Find where the given text appears and provide that cell's center as (x, y) coordinate. 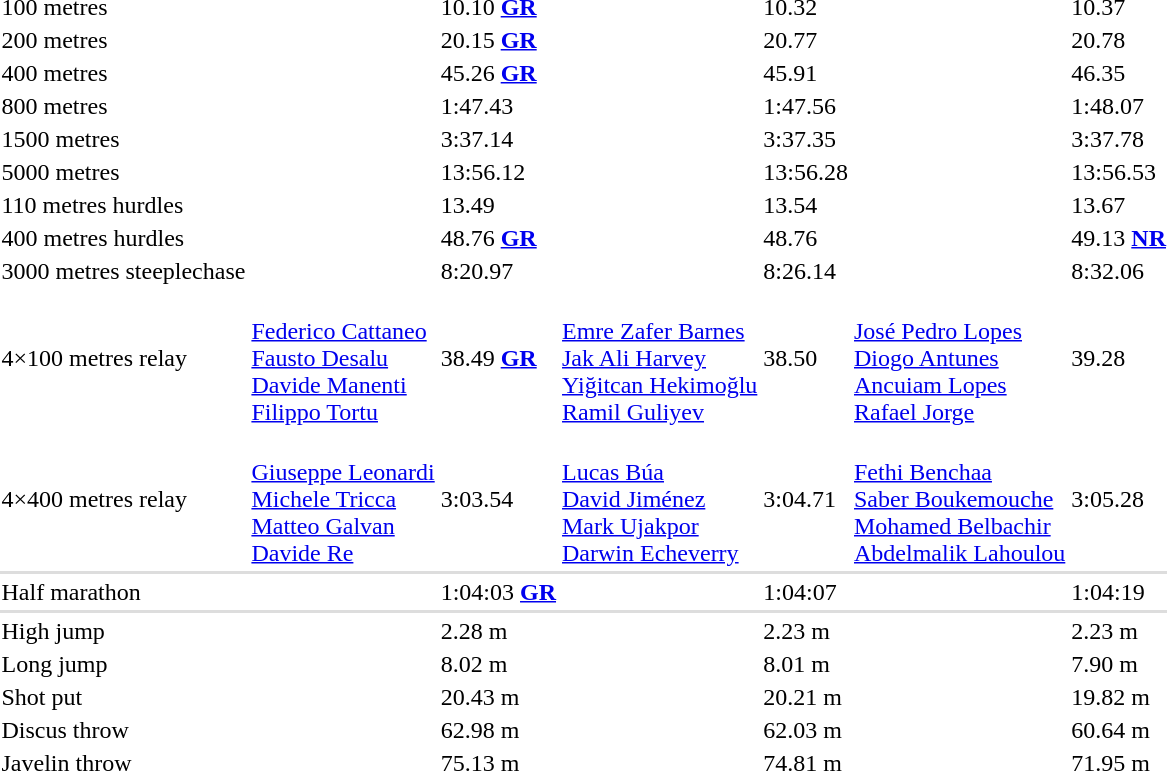
Federico CattaneoFausto DesaluDavide ManentiFilippo Tortu (343, 358)
1:47.43 (498, 106)
13.54 (806, 205)
4×400 metres relay (124, 499)
38.50 (806, 358)
8.02 m (498, 664)
62.03 m (806, 730)
José Pedro LopesDiogo AntunesAncuiam LopesRafael Jorge (960, 358)
400 metres (124, 73)
200 metres (124, 40)
4×100 metres relay (124, 358)
2.23 m (806, 631)
13:56.28 (806, 172)
Emre Zafer BarnesJak Ali HarveyYiğitcan HekimoğluRamil Guliyev (660, 358)
13.49 (498, 205)
Long jump (124, 664)
8:20.97 (498, 271)
Lucas BúaDavid JiménezMark UjakporDarwin Echeverry (660, 499)
20.77 (806, 40)
Half marathon (124, 592)
1:47.56 (806, 106)
48.76 (806, 238)
20.15 GR (498, 40)
110 metres hurdles (124, 205)
48.76 GR (498, 238)
1:04:03 GR (498, 592)
Shot put (124, 697)
400 metres hurdles (124, 238)
Fethi BenchaaSaber BoukemoucheMohamed BelbachirAbdelmalik Lahoulou (960, 499)
45.91 (806, 73)
20.21 m (806, 697)
13:56.12 (498, 172)
5000 metres (124, 172)
38.49 GR (498, 358)
8.01 m (806, 664)
Discus throw (124, 730)
2.28 m (498, 631)
High jump (124, 631)
3000 metres steeplechase (124, 271)
62.98 m (498, 730)
3:37.14 (498, 139)
1:04:07 (806, 592)
3:37.35 (806, 139)
3:04.71 (806, 499)
20.43 m (498, 697)
800 metres (124, 106)
8:26.14 (806, 271)
1500 metres (124, 139)
Giuseppe LeonardiMichele TriccaMatteo GalvanDavide Re (343, 499)
3:03.54 (498, 499)
45.26 GR (498, 73)
